Capture the cell that displays the provided text and extract its [x, y] central coordinate. 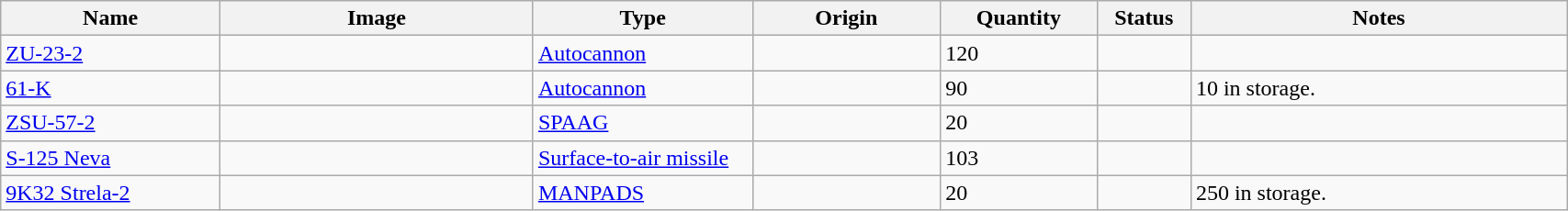
9K32 Strela-2 [110, 193]
ZSU-57-2 [110, 123]
S-125 Neva [110, 158]
ZU-23-2 [110, 53]
Name [110, 18]
90 [1019, 88]
103 [1019, 158]
250 in storage. [1378, 193]
Notes [1378, 18]
Type [643, 18]
Quantity [1019, 18]
MANPADS [643, 193]
10 in storage. [1378, 88]
Surface-to-air missile [643, 158]
Status [1144, 18]
Image [377, 18]
Origin [847, 18]
120 [1019, 53]
61-K [110, 88]
SPAAG [643, 123]
